Find where the given text appears and provide that cell's center as (X, Y) coordinate. 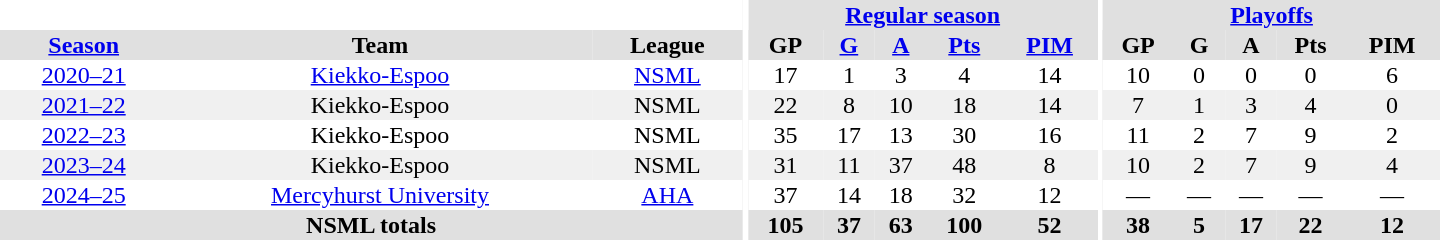
35 (786, 135)
2022–23 (84, 135)
105 (786, 225)
Season (84, 45)
38 (1138, 225)
30 (964, 135)
5 (1199, 225)
100 (964, 225)
2024–25 (84, 195)
2020–21 (84, 75)
Playoffs (1272, 15)
2021–22 (84, 105)
6 (1392, 75)
52 (1050, 225)
Team (380, 45)
2023–24 (84, 165)
Regular season (923, 15)
63 (901, 225)
Mercyhurst University (380, 195)
NSML totals (371, 225)
31 (786, 165)
48 (964, 165)
16 (1050, 135)
32 (964, 195)
AHA (668, 195)
13 (901, 135)
League (668, 45)
